For the text-containing cell, return its midpoint in (X, Y) coordinate format. 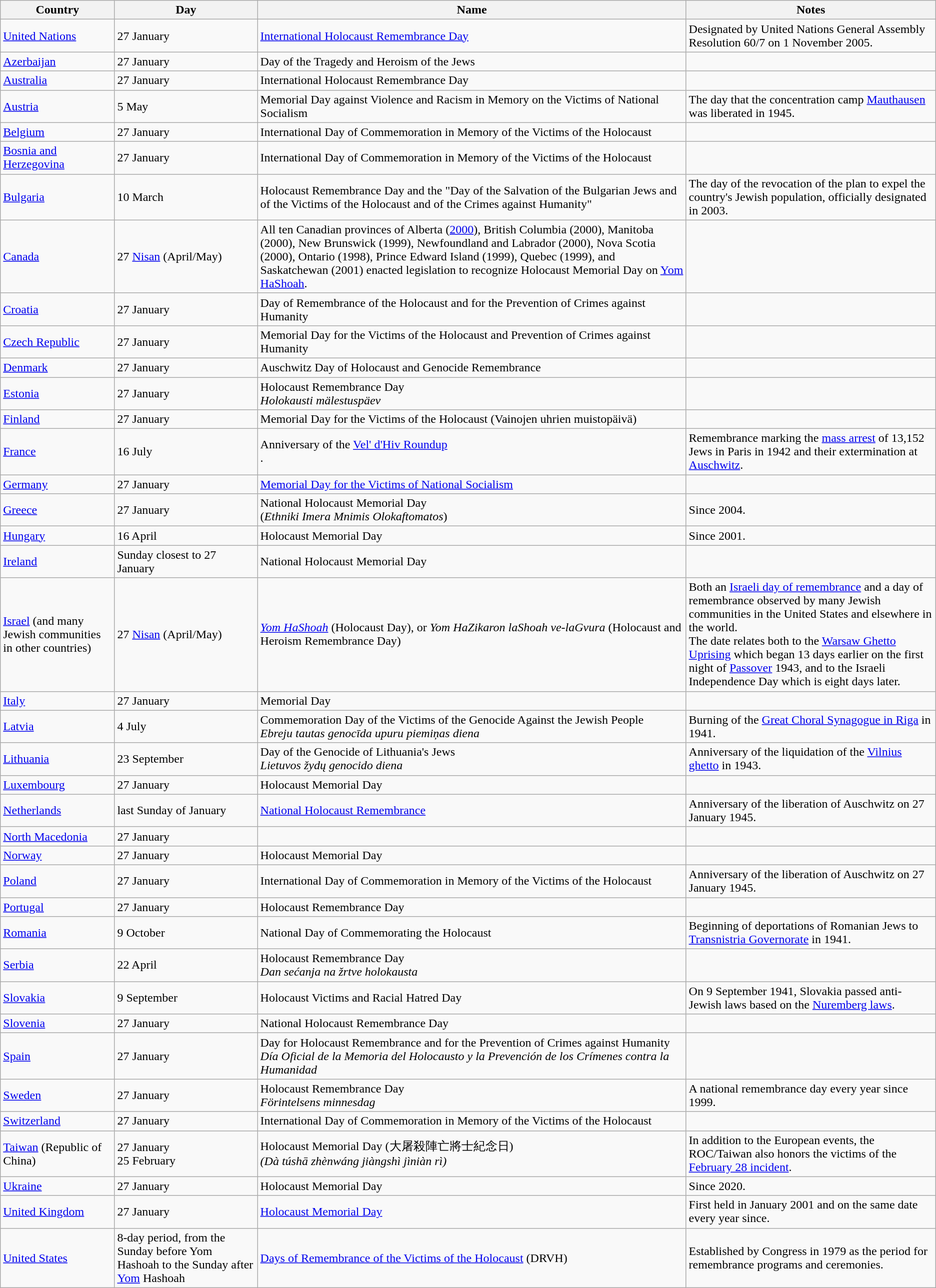
Taiwan (Republic of China) (57, 1154)
Day (186, 10)
Notes (811, 10)
The day that the concentration camp Mauthausen was liberated in 1945. (811, 106)
Finland (57, 419)
Days of Remembrance of the Victims of the Holocaust (DRVH) (472, 1258)
27 January25 February (186, 1154)
Holocaust Remembrance Day and the "Day of the Salvation of the Bulgarian Jews and of the Victims of the Holocaust and of the Crimes against Humanity" (472, 197)
22 April (186, 966)
Czech Republic (57, 342)
Holocaust Remembrance DayDan sećanja na žrtve holokausta (472, 966)
National Holocaust Remembrance Day (472, 1024)
Memorial Day (472, 701)
United Kingdom (57, 1212)
Luxembourg (57, 785)
Ukraine (57, 1186)
Beginning of deportations of Romanian Jews to Transnistria Governorate in 1941. (811, 933)
Remembrance marking the mass arrest of 13,152 Jews in Paris in 1942 and their extermination at Auschwitz. (811, 452)
16 July (186, 452)
Estonia (57, 393)
Sweden (57, 1096)
Hungary (57, 536)
Sunday closest to 27 January (186, 562)
Memorial Day for the Victims of National Socialism (472, 484)
Ireland (57, 562)
Poland (57, 881)
Netherlands (57, 811)
Israel (and many Jewish communities in other countries) (57, 635)
France (57, 452)
A national remembrance day every year since 1999. (811, 1096)
Norway (57, 855)
Burning of the Great Choral Synagogue in Riga in 1941. (811, 727)
10 March (186, 197)
Designated by United Nations General Assembly Resolution 60/7 on 1 November 2005. (811, 36)
Lithuania (57, 759)
National Holocaust Memorial Day (Ethniki Imera Mnimis Olokaftomatos) (472, 510)
Since 2020. (811, 1186)
9 October (186, 933)
Greece (57, 510)
Holocaust Remembrance DayFörintelsens minnesdag (472, 1096)
Austria (57, 106)
Bulgaria (57, 197)
Day of the Genocide of Lithuania's JewsLietuvos žydų genocido diena (472, 759)
Commemoration Day of the Victims of the Genocide Against the Jewish PeopleEbreju tautas genocīda upuru piemiņas diena (472, 727)
Since 2004. (811, 510)
Australia (57, 80)
United States (57, 1258)
Slovakia (57, 998)
Canada (57, 256)
Germany (57, 484)
Azerbaijan (57, 61)
The day of the revocation of the plan to expel the country's Jewish population, officially designated in 2003. (811, 197)
Serbia (57, 966)
Established by Congress in 1979 as the period for remembrance programs and ceremonies. (811, 1258)
First held in January 2001 and on the same date every year since. (811, 1212)
Denmark (57, 367)
Holocaust Victims and Racial Hatred Day (472, 998)
5 May (186, 106)
Slovenia (57, 1024)
Portugal (57, 907)
Latvia (57, 727)
Since 2001. (811, 536)
Holocaust Remembrance Day (472, 907)
Holocaust Memorial Day (大屠殺陣亡將士紀念日)(Dà túshā zhènwáng jiàngshì jìniàn rì) (472, 1154)
In addition to the European events, the ROC/Taiwan also honors the victims of the February 28 incident. (811, 1154)
8-day period, from the Sunday before Yom Hashoah to the Sunday after Yom Hashoah (186, 1258)
Belgium (57, 132)
National Holocaust Memorial Day (472, 562)
Yom HaShoah (Holocaust Day), or Yom HaZikaron laShoah ve-laGvura (Holocaust and Heroism Remembrance Day) (472, 635)
Switzerland (57, 1121)
Holocaust Remembrance DayHolokausti mälestuspäev (472, 393)
last Sunday of January (186, 811)
Country (57, 10)
Croatia (57, 309)
4 July (186, 727)
9 September (186, 998)
Name (472, 10)
Anniversary of the Vel' d'Hiv Roundup. (472, 452)
16 April (186, 536)
Memorial Day for the Victims of the Holocaust (Vainojen uhrien muistopäivä) (472, 419)
23 September (186, 759)
Anniversary of the liquidation of the Vilnius ghetto in 1943. (811, 759)
Italy (57, 701)
Memorial Day for the Victims of the Holocaust and Prevention of Crimes against Humanity (472, 342)
National Holocaust Remembrance (472, 811)
Day of the Tragedy and Heroism of the Jews (472, 61)
Day of Remembrance of the Holocaust and for the Prevention of Crimes against Humanity (472, 309)
National Day of Commemorating the Holocaust (472, 933)
Bosnia and Herzegovina (57, 158)
Memorial Day against Violence and Racism in Memory on the Victims of National Socialism (472, 106)
On 9 September 1941, Slovakia passed anti-Jewish laws based on the Nuremberg laws. (811, 998)
Auschwitz Day of Holocaust and Genocide Remembrance (472, 367)
North Macedonia (57, 836)
United Nations (57, 36)
Spain (57, 1056)
Romania (57, 933)
